Provide the (X, Y) coordinate of the cell's center where the given text is located.  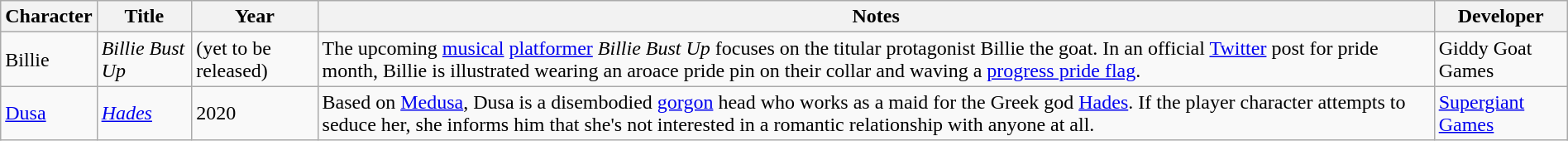
Dusa (49, 113)
Notes (876, 17)
(yet to be released) (255, 60)
2020 (255, 113)
Hades (144, 113)
Year (255, 17)
Title (144, 17)
Giddy Goat Games (1500, 60)
Developer (1500, 17)
Billie Bust Up (144, 60)
Supergiant Games (1500, 113)
Character (49, 17)
Billie (49, 60)
